Determine the (X, Y) coordinate at the center of the cell enclosing the given text.  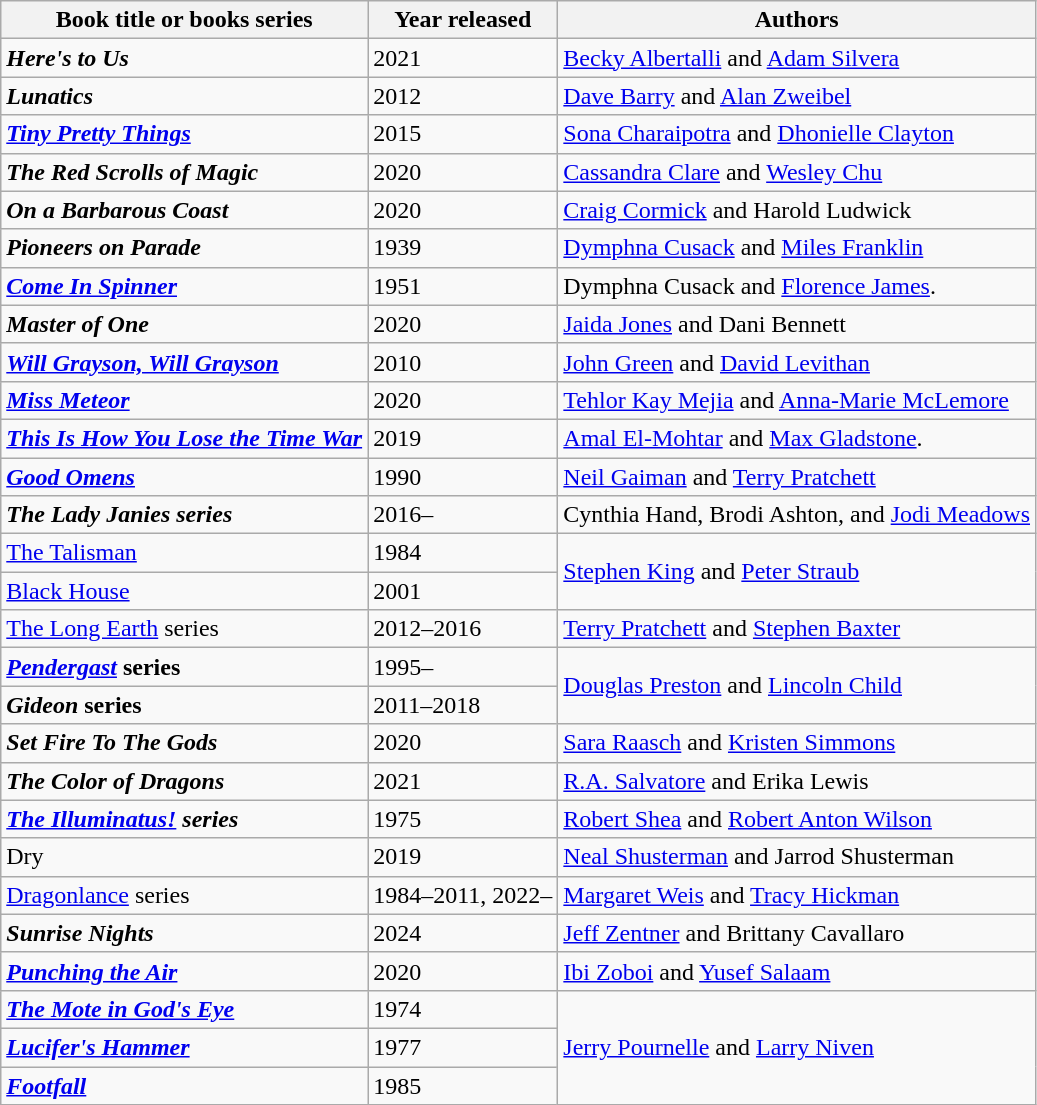
1990 (463, 477)
Sona Charaipotra and Dhonielle Clayton (797, 134)
Craig Cormick and Harold Ludwick (797, 210)
1984 (463, 553)
Lucifer's Hammer (184, 1047)
Gideon series (184, 705)
Good Omens (184, 477)
The Red Scrolls of Magic (184, 172)
Book title or books series (184, 20)
Becky Albertalli and Adam Silvera (797, 58)
Margaret Weis and Tracy Hickman (797, 895)
Punching the Air (184, 971)
2012–2016 (463, 629)
Cynthia Hand, Brodi Ashton, and Jodi Meadows (797, 515)
Jeff Zentner and Brittany Cavallaro (797, 933)
Robert Shea and Robert Anton Wilson (797, 819)
1995– (463, 667)
Sara Raasch and Kristen Simmons (797, 743)
2011–2018 (463, 705)
2001 (463, 591)
The Talisman (184, 553)
Neil Gaiman and Terry Pratchett (797, 477)
Year released (463, 20)
1939 (463, 248)
Tehlor Kay Mejia and Anna-Marie McLemore (797, 400)
Terry Pratchett and Stephen Baxter (797, 629)
Tiny Pretty Things (184, 134)
1975 (463, 819)
Dymphna Cusack and Florence James. (797, 286)
2015 (463, 134)
John Green and David Levithan (797, 362)
Sunrise Nights (184, 933)
Miss Meteor (184, 400)
Dave Barry and Alan Zweibel (797, 96)
Here's to Us (184, 58)
The Long Earth series (184, 629)
Set Fire To The Gods (184, 743)
The Color of Dragons (184, 781)
Douglas Preston and Lincoln Child (797, 686)
Pioneers on Parade (184, 248)
Authors (797, 20)
2024 (463, 933)
Dymphna Cusack and Miles Franklin (797, 248)
Dragonlance series (184, 895)
Neal Shusterman and Jarrod Shusterman (797, 857)
This Is How You Lose the Time War (184, 438)
Pendergast series (184, 667)
Jaida Jones and Dani Bennett (797, 324)
Cassandra Clare and Wesley Chu (797, 172)
The Lady Janies series (184, 515)
Amal El-Mohtar and Max Gladstone. (797, 438)
1977 (463, 1047)
1951 (463, 286)
Footfall (184, 1085)
2016– (463, 515)
R.A. Salvatore and Erika Lewis (797, 781)
Dry (184, 857)
1985 (463, 1085)
Come In Spinner (184, 286)
Black House (184, 591)
Will Grayson, Will Grayson (184, 362)
2012 (463, 96)
2010 (463, 362)
The Illuminatus! series (184, 819)
Master of One (184, 324)
1974 (463, 1009)
On a Barbarous Coast (184, 210)
Lunatics (184, 96)
Ibi Zoboi and Yusef Salaam (797, 971)
Jerry Pournelle and Larry Niven (797, 1047)
1984–2011, 2022– (463, 895)
The Mote in God's Eye (184, 1009)
Stephen King and Peter Straub (797, 572)
